Output the (X, Y) coordinate of the center of the cell containing the given text.  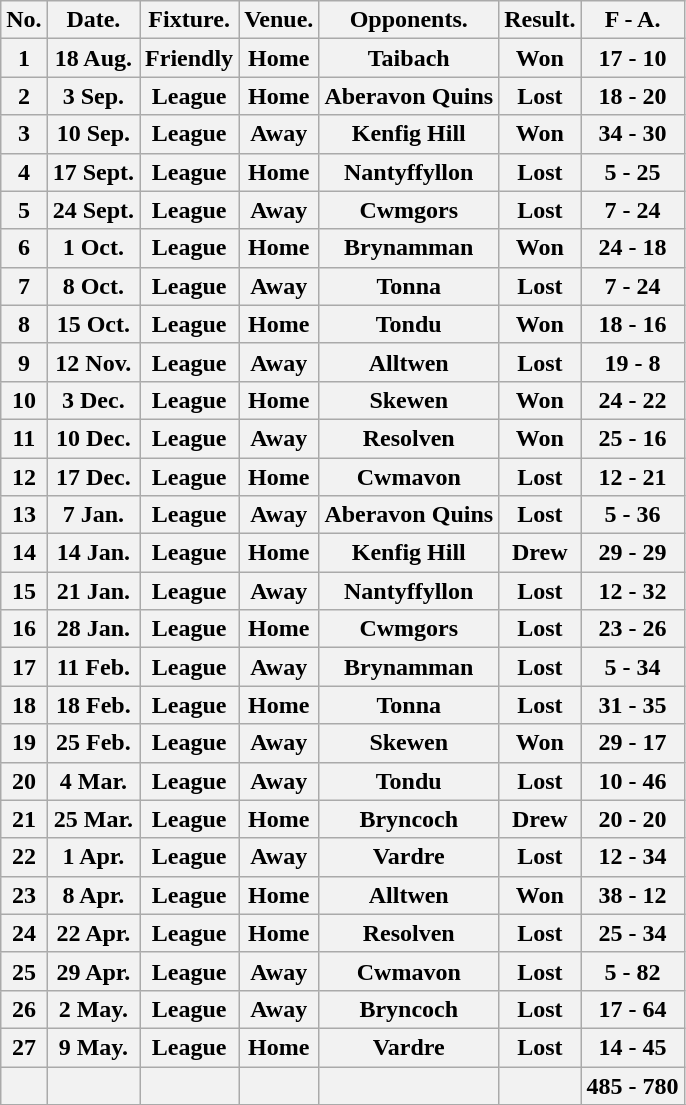
11 (24, 438)
25 (24, 971)
7 Jan. (93, 515)
22 (24, 857)
12 - 21 (632, 477)
11 Feb. (93, 667)
17 Dec. (93, 477)
19 - 8 (632, 362)
26 (24, 1009)
4 (24, 172)
20 (24, 781)
6 (24, 248)
10 Dec. (93, 438)
22 Apr. (93, 933)
25 Mar. (93, 819)
7 (24, 286)
17 - 10 (632, 58)
14 (24, 553)
17 Sept. (93, 172)
17 - 64 (632, 1009)
1 Apr. (93, 857)
25 Feb. (93, 743)
18 - 20 (632, 96)
23 (24, 895)
24 (24, 933)
25 - 34 (632, 933)
28 Jan. (93, 629)
34 - 30 (632, 134)
38 - 12 (632, 895)
8 Apr. (93, 895)
Result. (540, 20)
No. (24, 20)
12 Nov. (93, 362)
21 Jan. (93, 591)
16 (24, 629)
18 Feb. (93, 705)
5 - 34 (632, 667)
4 Mar. (93, 781)
20 - 20 (632, 819)
3 (24, 134)
15 (24, 591)
5 - 36 (632, 515)
10 - 46 (632, 781)
9 May. (93, 1047)
Taibach (409, 58)
8 (24, 324)
F - A. (632, 20)
19 (24, 743)
31 - 35 (632, 705)
5 - 82 (632, 971)
12 (24, 477)
Opponents. (409, 20)
24 Sept. (93, 210)
9 (24, 362)
14 Jan. (93, 553)
3 Sep. (93, 96)
5 - 25 (632, 172)
24 - 18 (632, 248)
2 May. (93, 1009)
Friendly (190, 58)
485 - 780 (632, 1085)
14 - 45 (632, 1047)
1 (24, 58)
18 (24, 705)
27 (24, 1047)
29 - 29 (632, 553)
18 - 16 (632, 324)
12 - 32 (632, 591)
17 (24, 667)
2 (24, 96)
18 Aug. (93, 58)
29 - 17 (632, 743)
24 - 22 (632, 400)
Fixture. (190, 20)
23 - 26 (632, 629)
1 Oct. (93, 248)
8 Oct. (93, 286)
12 - 34 (632, 857)
5 (24, 210)
29 Apr. (93, 971)
10 (24, 400)
21 (24, 819)
25 - 16 (632, 438)
Date. (93, 20)
Venue. (279, 20)
13 (24, 515)
10 Sep. (93, 134)
15 Oct. (93, 324)
3 Dec. (93, 400)
